Capture the cell that displays the provided text and extract its (X, Y) central coordinate. 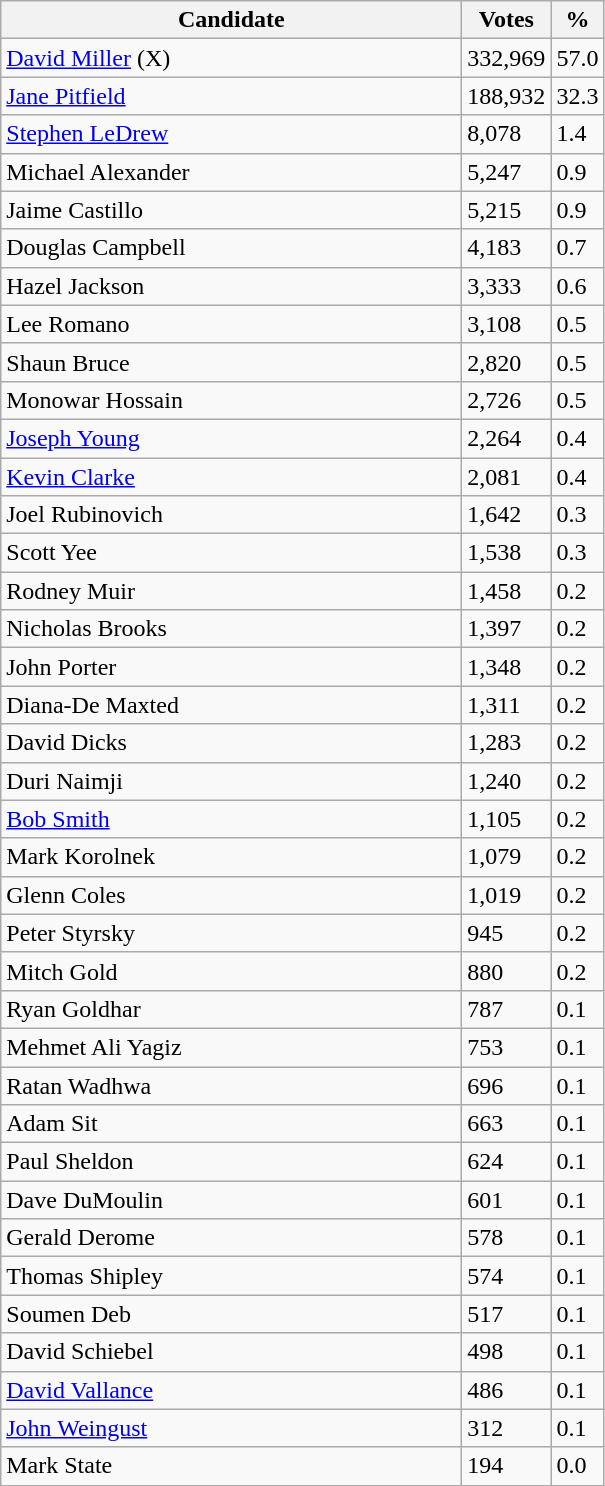
Ratan Wadhwa (232, 1085)
Thomas Shipley (232, 1276)
1,019 (506, 895)
David Dicks (232, 743)
Votes (506, 20)
880 (506, 971)
8,078 (506, 134)
0.6 (578, 286)
Jane Pitfield (232, 96)
332,969 (506, 58)
Hazel Jackson (232, 286)
312 (506, 1428)
Mitch Gold (232, 971)
2,726 (506, 400)
1.4 (578, 134)
Soumen Deb (232, 1314)
Candidate (232, 20)
578 (506, 1238)
David Schiebel (232, 1352)
Ryan Goldhar (232, 1009)
32.3 (578, 96)
486 (506, 1390)
John Weingust (232, 1428)
Glenn Coles (232, 895)
Peter Styrsky (232, 933)
Joel Rubinovich (232, 515)
Lee Romano (232, 324)
1,348 (506, 667)
Paul Sheldon (232, 1162)
Stephen LeDrew (232, 134)
Mark State (232, 1466)
Adam Sit (232, 1124)
Scott Yee (232, 553)
1,458 (506, 591)
% (578, 20)
Nicholas Brooks (232, 629)
David Vallance (232, 1390)
498 (506, 1352)
753 (506, 1047)
663 (506, 1124)
1,642 (506, 515)
0.0 (578, 1466)
574 (506, 1276)
Duri Naimji (232, 781)
194 (506, 1466)
0.7 (578, 248)
2,264 (506, 438)
624 (506, 1162)
1,079 (506, 857)
Bob Smith (232, 819)
188,932 (506, 96)
1,283 (506, 743)
1,538 (506, 553)
1,240 (506, 781)
4,183 (506, 248)
Monowar Hossain (232, 400)
5,247 (506, 172)
Douglas Campbell (232, 248)
Joseph Young (232, 438)
Gerald Derome (232, 1238)
Mark Korolnek (232, 857)
601 (506, 1200)
3,108 (506, 324)
5,215 (506, 210)
Dave DuMoulin (232, 1200)
Michael Alexander (232, 172)
Jaime Castillo (232, 210)
57.0 (578, 58)
Rodney Muir (232, 591)
945 (506, 933)
696 (506, 1085)
Shaun Bruce (232, 362)
Mehmet Ali Yagiz (232, 1047)
2,820 (506, 362)
David Miller (X) (232, 58)
John Porter (232, 667)
3,333 (506, 286)
787 (506, 1009)
Kevin Clarke (232, 477)
Diana-De Maxted (232, 705)
1,397 (506, 629)
1,311 (506, 705)
2,081 (506, 477)
1,105 (506, 819)
517 (506, 1314)
